Scan for the cell matching the given text and deliver its [x, y] coordinate at center. 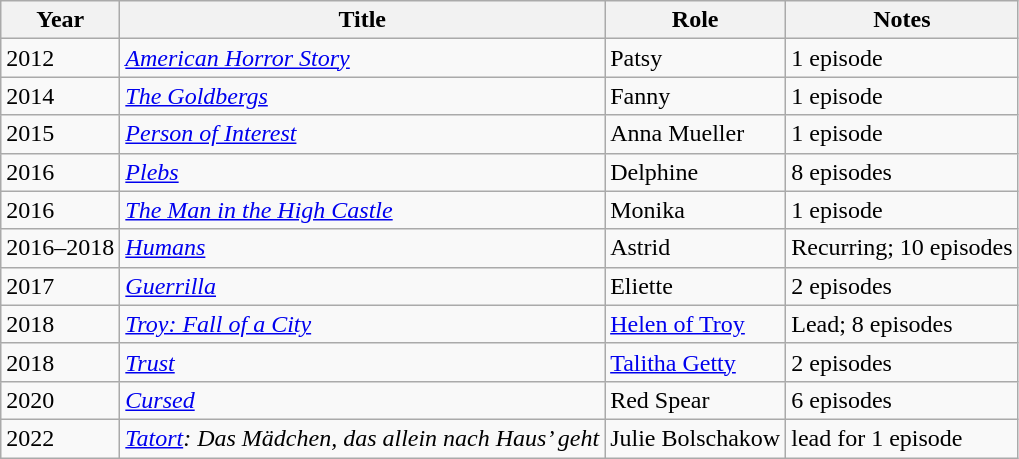
2014 [60, 96]
Delphine [696, 172]
The Man in the High Castle [362, 210]
Trust [362, 362]
Plebs [362, 172]
6 episodes [902, 400]
2017 [60, 286]
Fanny [696, 96]
Helen of Troy [696, 324]
2016–2018 [60, 248]
2015 [60, 134]
2020 [60, 400]
Monika [696, 210]
2022 [60, 438]
Julie Bolschakow [696, 438]
Patsy [696, 58]
Tatort: Das Mädchen, das allein nach Haus’ geht [362, 438]
Humans [362, 248]
Cursed [362, 400]
Red Spear [696, 400]
Year [60, 20]
Recurring; 10 episodes [902, 248]
Astrid [696, 248]
Guerrilla [362, 286]
Troy: Fall of a City [362, 324]
The Goldbergs [362, 96]
Title [362, 20]
Notes [902, 20]
lead for 1 episode [902, 438]
Person of Interest [362, 134]
Eliette [696, 286]
Talitha Getty [696, 362]
Anna Mueller [696, 134]
2012 [60, 58]
Role [696, 20]
American Horror Story [362, 58]
8 episodes [902, 172]
Lead; 8 episodes [902, 324]
